From the cell containing the given text, extract its center point as (X, Y) coordinate. 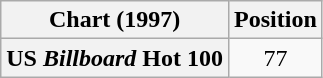
Position (276, 20)
77 (276, 58)
US Billboard Hot 100 (115, 58)
Chart (1997) (115, 20)
